Scan for the cell matching the given text and deliver its (x, y) coordinate at center. 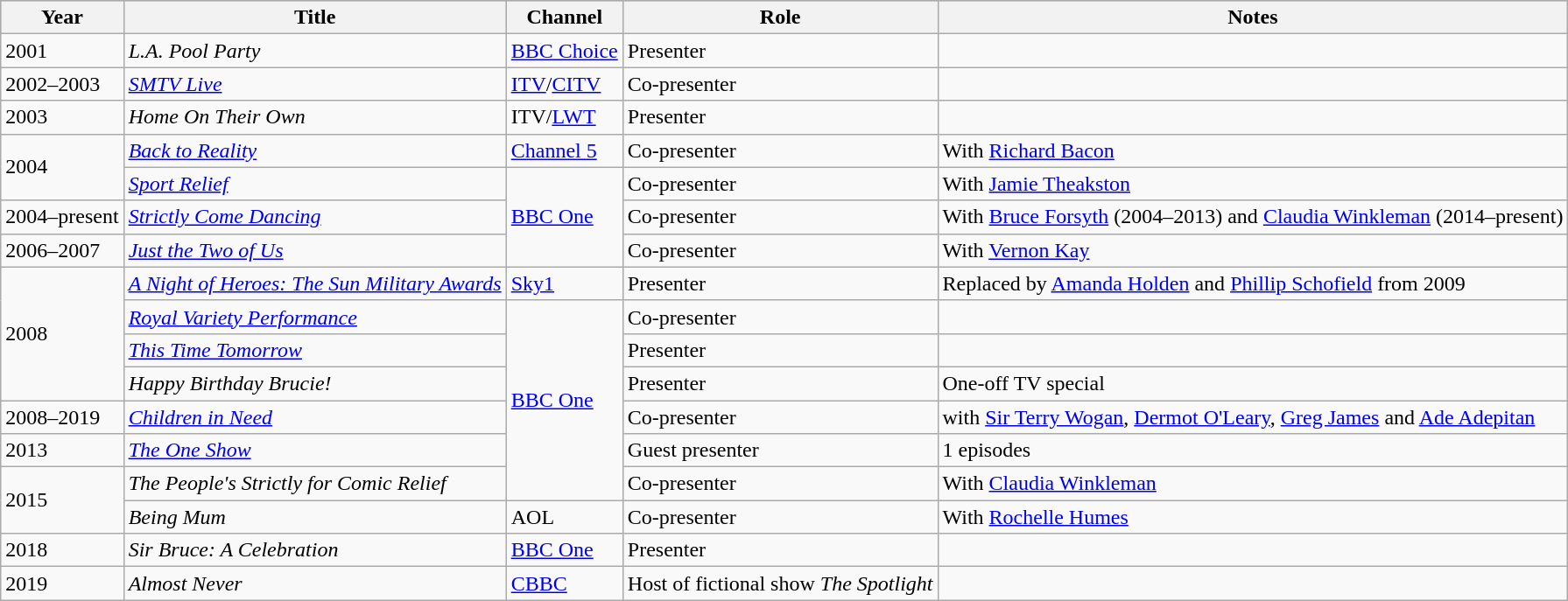
2018 (62, 550)
A Night of Heroes: The Sun Military Awards (315, 283)
Sir Bruce: A Celebration (315, 550)
Role (780, 17)
Almost Never (315, 584)
Happy Birthday Brucie! (315, 383)
2001 (62, 51)
with Sir Terry Wogan, Dermot O'Leary, Greg James and Ade Adepitan (1253, 417)
SMTV Live (315, 84)
Children in Need (315, 417)
CBBC (564, 584)
With Vernon Kay (1253, 250)
One-off TV special (1253, 383)
With Rochelle Humes (1253, 517)
2013 (62, 451)
Home On Their Own (315, 117)
The One Show (315, 451)
With Jamie Theakston (1253, 184)
Strictly Come Dancing (315, 217)
AOL (564, 517)
Channel (564, 17)
2006–2007 (62, 250)
This Time Tomorrow (315, 350)
Channel 5 (564, 150)
BBC Choice (564, 51)
Guest presenter (780, 451)
2008–2019 (62, 417)
2019 (62, 584)
1 episodes (1253, 451)
ITV/LWT (564, 117)
Year (62, 17)
2008 (62, 333)
With Bruce Forsyth (2004–2013) and Claudia Winkleman (2014–present) (1253, 217)
Notes (1253, 17)
2004–present (62, 217)
With Richard Bacon (1253, 150)
The People's Strictly for Comic Relief (315, 484)
Royal Variety Performance (315, 317)
Being Mum (315, 517)
Replaced by Amanda Holden and Phillip Schofield from 2009 (1253, 283)
L.A. Pool Party (315, 51)
Title (315, 17)
2002–2003 (62, 84)
2015 (62, 500)
ITV/CITV (564, 84)
With Claudia Winkleman (1253, 484)
Just the Two of Us (315, 250)
2003 (62, 117)
2004 (62, 167)
Sport Relief (315, 184)
Sky1 (564, 283)
Host of fictional show The Spotlight (780, 584)
Back to Reality (315, 150)
